From the cell containing the given text, extract its center point as (x, y) coordinate. 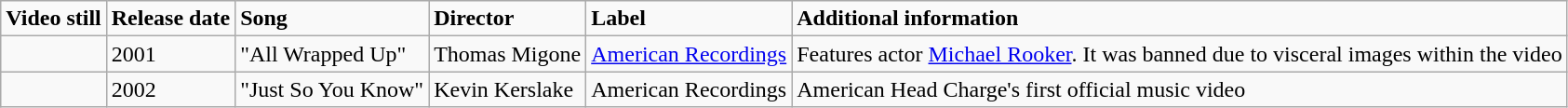
American Head Charge's first official music video (1180, 89)
"Just So You Know" (332, 89)
2002 (170, 89)
Label (689, 19)
Song (332, 19)
Video still (54, 19)
Director (508, 19)
Additional information (1180, 19)
Thomas Migone (508, 54)
Release date (170, 19)
2001 (170, 54)
Features actor Michael Rooker. It was banned due to visceral images within the video (1180, 54)
Kevin Kerslake (508, 89)
"All Wrapped Up" (332, 54)
